Extract the [X, Y] coordinate from the center of the cell holding the provided text.  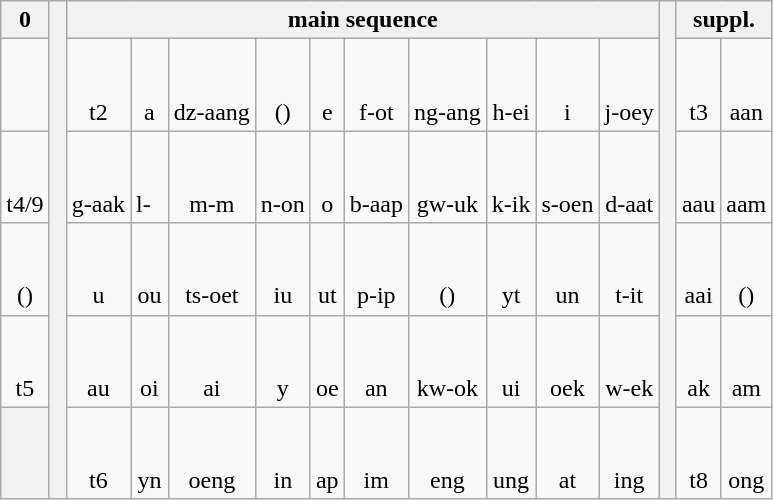
e [327, 85]
f-ot [376, 85]
l- [150, 177]
ap [327, 453]
eng [447, 453]
ung [511, 453]
ak [698, 361]
oeng [212, 453]
aan [746, 85]
suppl. [724, 20]
oek [568, 361]
yt [511, 269]
aau [698, 177]
at [568, 453]
t6 [98, 453]
ou [150, 269]
s-oen [568, 177]
main sequence [362, 20]
gw-uk [447, 177]
ing [629, 453]
aam [746, 177]
im [376, 453]
ut [327, 269]
ong [746, 453]
un [568, 269]
kw-ok [447, 361]
t8 [698, 453]
aai [698, 269]
k-ik [511, 177]
u [98, 269]
m-m [212, 177]
a [150, 85]
iu [282, 269]
n-on [282, 177]
ui [511, 361]
i [568, 85]
w-ek [629, 361]
oe [327, 361]
t3 [698, 85]
ts-oet [212, 269]
0 [25, 20]
d-aat [629, 177]
h-ei [511, 85]
in [282, 453]
dz-aang [212, 85]
t4/9 [25, 177]
t2 [98, 85]
t-it [629, 269]
am [746, 361]
p-ip [376, 269]
j-oey [629, 85]
an [376, 361]
t5 [25, 361]
au [98, 361]
oi [150, 361]
ng-ang [447, 85]
b-aap [376, 177]
yn [150, 453]
o [327, 177]
y [282, 361]
ai [212, 361]
g-aak [98, 177]
